For the text-containing cell, return its midpoint in (x, y) coordinate format. 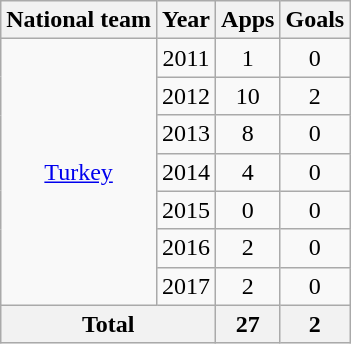
2011 (186, 58)
Year (186, 20)
2013 (186, 134)
8 (248, 134)
1 (248, 58)
2016 (186, 248)
27 (248, 324)
Goals (315, 20)
4 (248, 172)
Turkey (79, 172)
2017 (186, 286)
Total (108, 324)
10 (248, 96)
National team (79, 20)
2014 (186, 172)
Apps (248, 20)
2015 (186, 210)
2012 (186, 96)
